From the cell containing the given text, extract its center point as (x, y) coordinate. 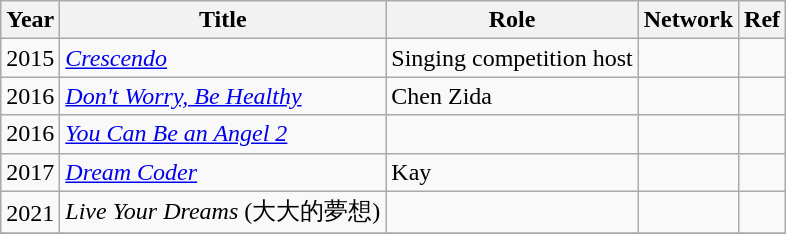
Chen Zida (512, 96)
Ref (762, 20)
Crescendo (223, 58)
Title (223, 20)
Live Your Dreams (大大的夢想) (223, 212)
Dream Coder (223, 172)
2021 (30, 212)
Year (30, 20)
2015 (30, 58)
Kay (512, 172)
Role (512, 20)
Network (688, 20)
Singing competition host (512, 58)
You Can Be an Angel 2 (223, 134)
2017 (30, 172)
Don't Worry, Be Healthy (223, 96)
